Search for the cell housing the specified text and yield its (X, Y) center coordinate. 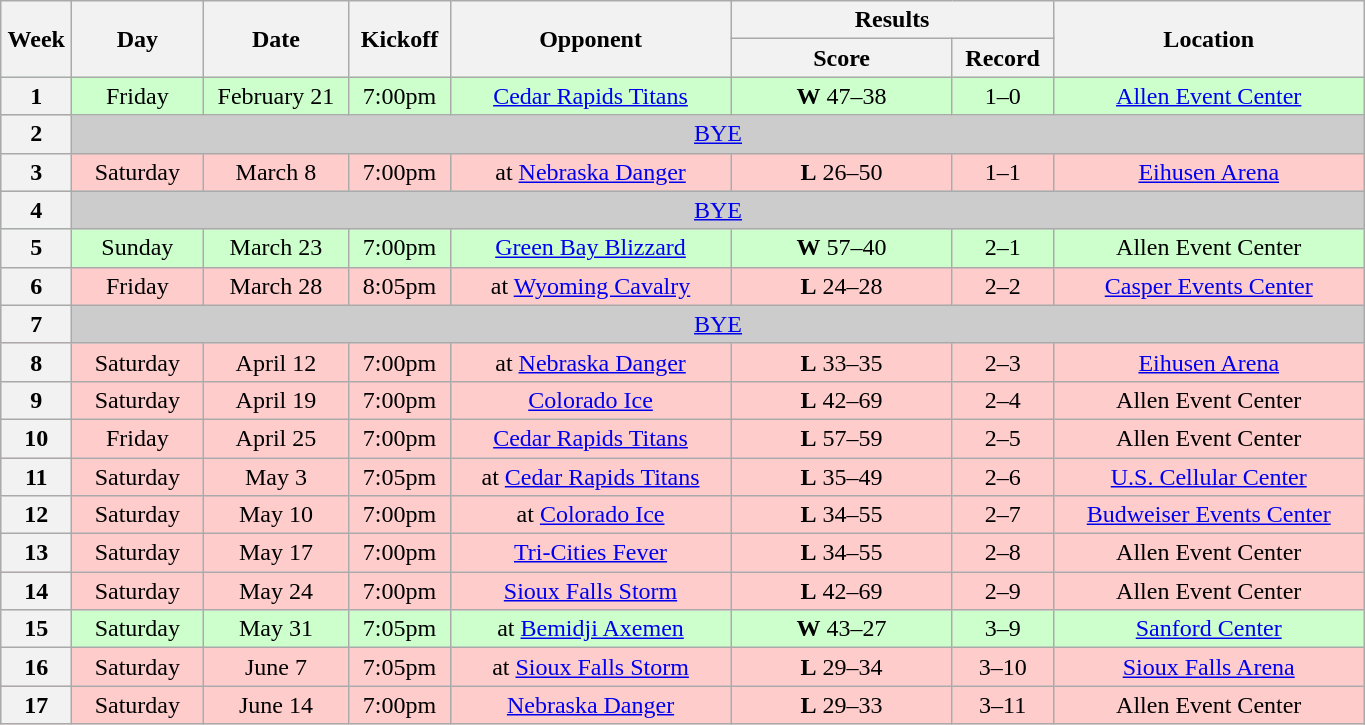
June 7 (276, 667)
3 (36, 172)
2–5 (1002, 438)
Sanford Center (1208, 629)
at Cedar Rapids Titans (590, 477)
8 (36, 362)
Sioux Falls Storm (590, 591)
1–1 (1002, 172)
2–9 (1002, 591)
2–4 (1002, 400)
May 3 (276, 477)
Results (892, 20)
L 26–50 (842, 172)
13 (36, 553)
Location (1208, 39)
3–11 (1002, 705)
Sunday (138, 248)
Tri-Cities Fever (590, 553)
June 14 (276, 705)
2–3 (1002, 362)
Sioux Falls Arena (1208, 667)
W 43–27 (842, 629)
9 (36, 400)
1 (36, 96)
April 25 (276, 438)
Date (276, 39)
W 47–38 (842, 96)
U.S. Cellular Center (1208, 477)
March 23 (276, 248)
12 (36, 515)
Green Bay Blizzard (590, 248)
2 (36, 134)
L 33–35 (842, 362)
May 24 (276, 591)
11 (36, 477)
7 (36, 324)
L 57–59 (842, 438)
8:05pm (400, 286)
Kickoff (400, 39)
at Sioux Falls Storm (590, 667)
at Colorado Ice (590, 515)
2–7 (1002, 515)
1–0 (1002, 96)
at Wyoming Cavalry (590, 286)
16 (36, 667)
April 19 (276, 400)
at Bemidji Axemen (590, 629)
May 17 (276, 553)
April 12 (276, 362)
Nebraska Danger (590, 705)
Score (842, 58)
May 10 (276, 515)
15 (36, 629)
4 (36, 210)
L 35–49 (842, 477)
Record (1002, 58)
February 21 (276, 96)
March 8 (276, 172)
6 (36, 286)
Week (36, 39)
W 57–40 (842, 248)
2–6 (1002, 477)
2–1 (1002, 248)
Casper Events Center (1208, 286)
5 (36, 248)
L 29–33 (842, 705)
14 (36, 591)
3–10 (1002, 667)
Opponent (590, 39)
10 (36, 438)
L 24–28 (842, 286)
Day (138, 39)
2–8 (1002, 553)
Colorado Ice (590, 400)
L 29–34 (842, 667)
March 28 (276, 286)
Budweiser Events Center (1208, 515)
3–9 (1002, 629)
2–2 (1002, 286)
May 31 (276, 629)
17 (36, 705)
